Pinpoint the cell where the given text exists, returning its [x, y] midpoint coordinate. 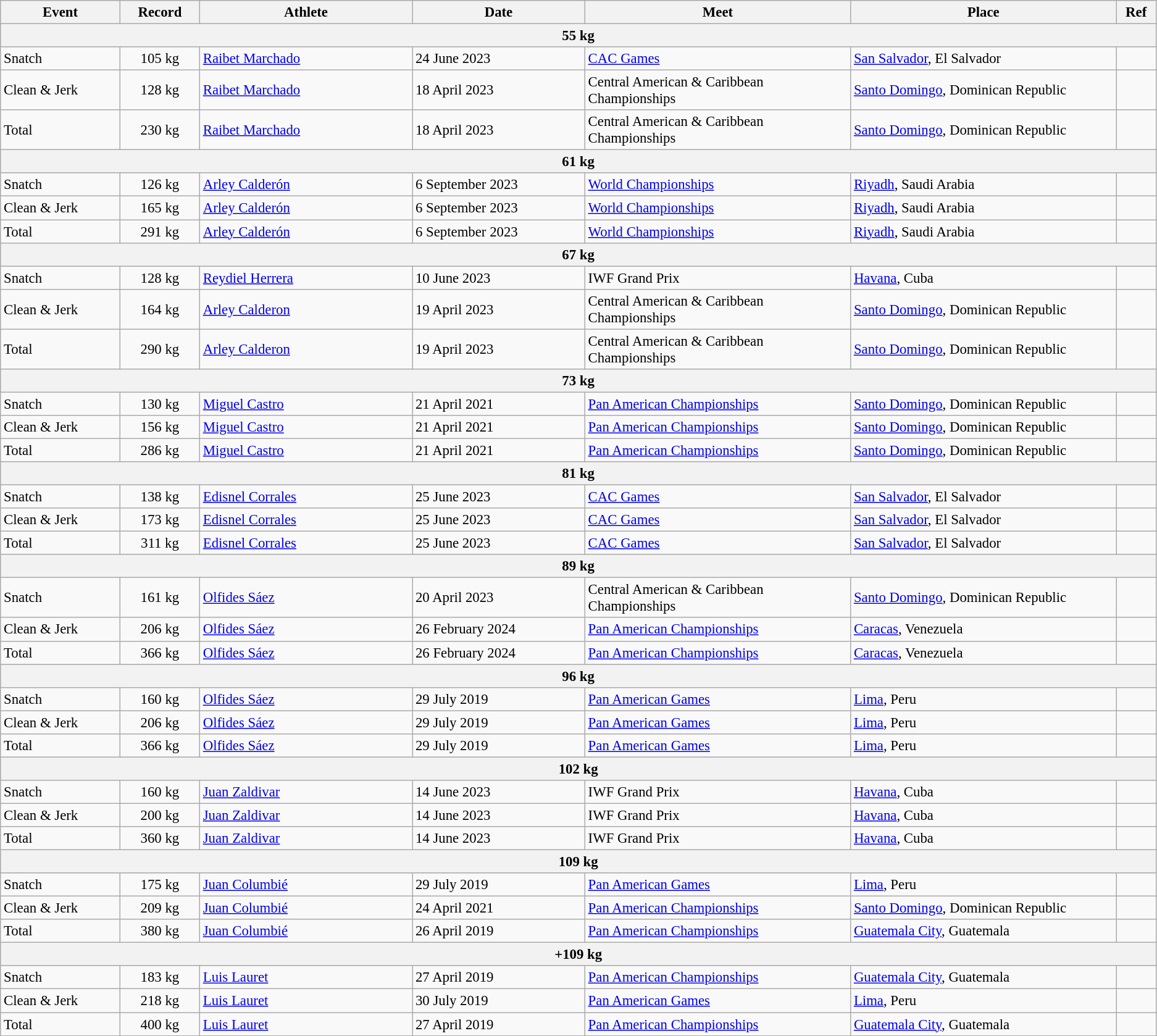
161 kg [159, 598]
138 kg [159, 497]
96 kg [578, 676]
360 kg [159, 838]
400 kg [159, 1024]
Event [61, 12]
126 kg [159, 185]
109 kg [578, 862]
Ref [1136, 12]
311 kg [159, 543]
24 June 2023 [499, 59]
55 kg [578, 36]
61 kg [578, 162]
175 kg [159, 885]
10 June 2023 [499, 278]
130 kg [159, 404]
Athlete [306, 12]
286 kg [159, 450]
24 April 2021 [499, 908]
Reydiel Herrera [306, 278]
26 April 2019 [499, 931]
218 kg [159, 1001]
30 July 2019 [499, 1001]
Meet [717, 12]
Place [984, 12]
67 kg [578, 254]
73 kg [578, 381]
183 kg [159, 977]
200 kg [159, 815]
290 kg [159, 349]
156 kg [159, 427]
209 kg [159, 908]
291 kg [159, 232]
230 kg [159, 130]
+109 kg [578, 955]
20 April 2023 [499, 598]
Record [159, 12]
165 kg [159, 208]
89 kg [578, 566]
105 kg [159, 59]
164 kg [159, 309]
Date [499, 12]
81 kg [578, 474]
380 kg [159, 931]
173 kg [159, 520]
102 kg [578, 769]
